Pinpoint the cell where the given text exists, returning its (X, Y) midpoint coordinate. 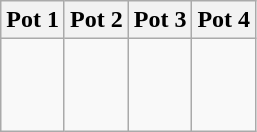
Pot 2 (96, 20)
Pot 1 (33, 20)
Pot 3 (160, 20)
Pot 4 (224, 20)
